Output the (x, y) coordinate of the center of the cell containing the given text.  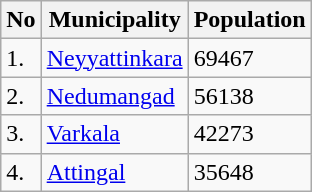
1. (21, 58)
2. (21, 96)
35648 (250, 172)
Nedumangad (114, 96)
4. (21, 172)
42273 (250, 134)
Population (250, 20)
Varkala (114, 134)
69467 (250, 58)
Neyyattinkara (114, 58)
3. (21, 134)
Attingal (114, 172)
No (21, 20)
56138 (250, 96)
Municipality (114, 20)
